From the cell containing the given text, extract its center point as [X, Y] coordinate. 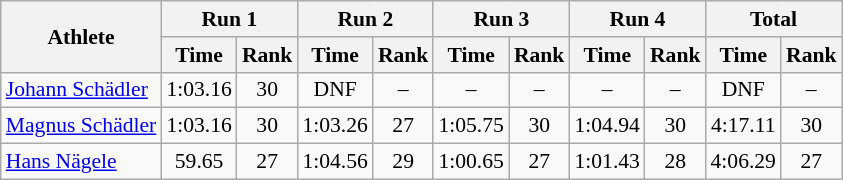
Athlete [82, 36]
Johann Schädler [82, 90]
Magnus Schädler [82, 126]
1:03.26 [334, 126]
Run 1 [229, 19]
1:05.75 [470, 126]
1:00.65 [470, 162]
28 [676, 162]
4:06.29 [742, 162]
Total [773, 19]
4:17.11 [742, 126]
1:01.43 [606, 162]
Run 2 [365, 19]
Run 4 [637, 19]
1:04.94 [606, 126]
59.65 [198, 162]
1:04.56 [334, 162]
Hans Nägele [82, 162]
Run 3 [501, 19]
29 [404, 162]
